Locate the cell with the specified text and output its [x, y] center coordinate. 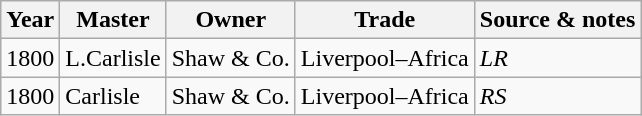
Source & notes [558, 20]
Year [30, 20]
L.Carlisle [113, 58]
Carlisle [113, 96]
Master [113, 20]
LR [558, 58]
Trade [384, 20]
RS [558, 96]
Owner [230, 20]
